Capture the cell that displays the provided text and extract its (X, Y) central coordinate. 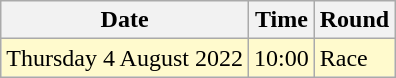
Time (281, 20)
Thursday 4 August 2022 (125, 58)
Round (354, 20)
Date (125, 20)
Race (354, 58)
10:00 (281, 58)
